Scan for the cell matching the given text and deliver its (X, Y) coordinate at center. 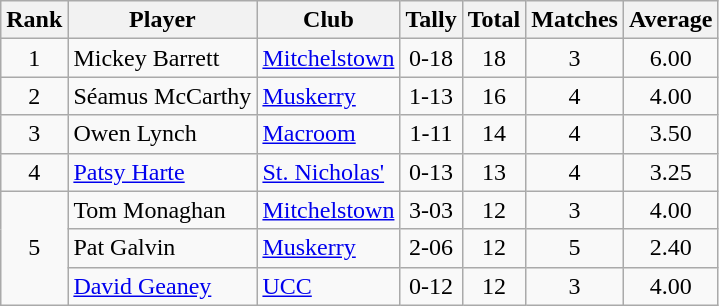
David Geaney (162, 286)
0-12 (431, 286)
1 (34, 58)
Séamus McCarthy (162, 96)
1-11 (431, 134)
13 (494, 172)
Macroom (328, 134)
3.25 (670, 172)
3-03 (431, 210)
Matches (575, 20)
Player (162, 20)
1-13 (431, 96)
2.40 (670, 248)
Club (328, 20)
Owen Lynch (162, 134)
Pat Galvin (162, 248)
Rank (34, 20)
Patsy Harte (162, 172)
UCC (328, 286)
16 (494, 96)
St. Nicholas' (328, 172)
Average (670, 20)
2 (34, 96)
Total (494, 20)
0-18 (431, 58)
18 (494, 58)
14 (494, 134)
6.00 (670, 58)
2-06 (431, 248)
0-13 (431, 172)
Mickey Barrett (162, 58)
Tally (431, 20)
Tom Monaghan (162, 210)
3.50 (670, 134)
